From the cell containing the given text, extract its center point as [x, y] coordinate. 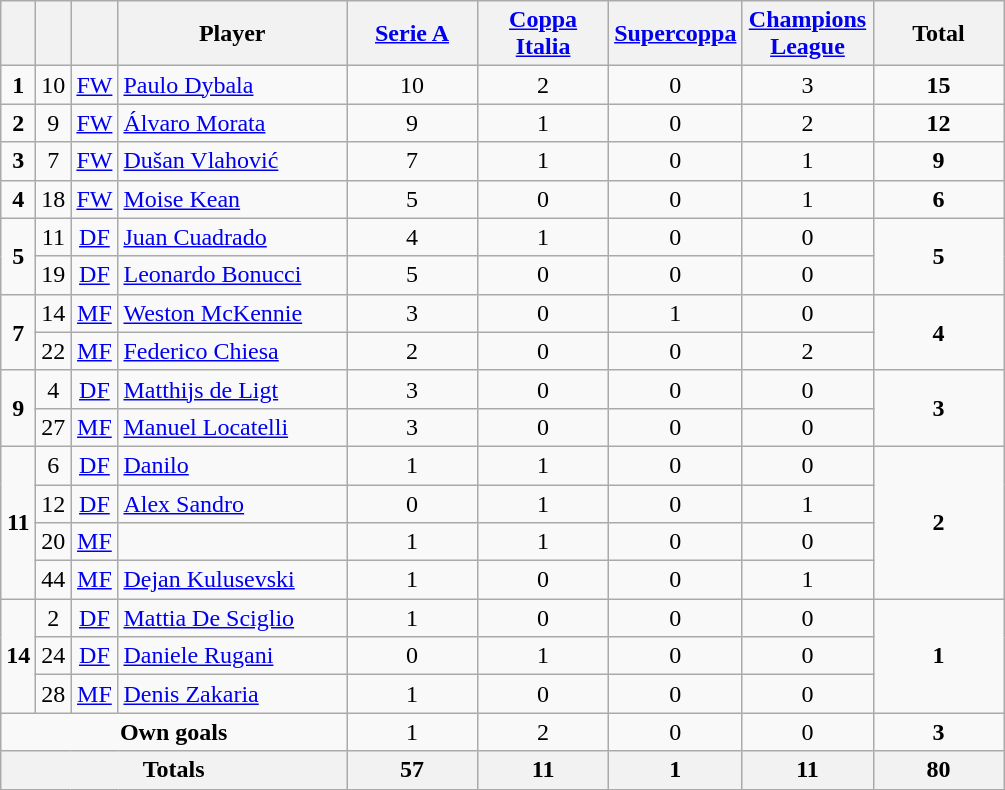
Danilo [232, 465]
Own goals [174, 732]
Álvaro Morata [232, 123]
22 [54, 351]
Dejan Kulusevski [232, 580]
Total [938, 34]
24 [54, 656]
Daniele Rugani [232, 656]
Moise Kean [232, 199]
28 [54, 694]
18 [54, 199]
Coppa Italia [544, 34]
Champions League [808, 34]
Dušan Vlahović [232, 161]
57 [412, 770]
Weston McKennie [232, 313]
Denis Zakaria [232, 694]
27 [54, 427]
Totals [174, 770]
80 [938, 770]
Supercoppa [676, 34]
44 [54, 580]
20 [54, 542]
Paulo Dybala [232, 85]
Matthijs de Ligt [232, 389]
Leonardo Bonucci [232, 275]
Alex Sandro [232, 503]
15 [938, 85]
Federico Chiesa [232, 351]
Mattia De Sciglio [232, 618]
19 [54, 275]
Serie A [412, 34]
Juan Cuadrado [232, 237]
Player [232, 34]
Manuel Locatelli [232, 427]
